Identify which cell holds the provided text, then report its [x, y] central coordinate. 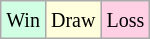
Draw [72, 20]
Loss [126, 20]
Win [24, 20]
